Output the (x, y) coordinate of the center of the cell containing the given text.  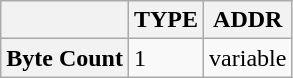
ADDR (248, 20)
1 (166, 58)
variable (248, 58)
Byte Count (65, 58)
TYPE (166, 20)
